Return (x, y) of the center of cell containing provided text 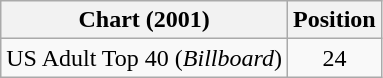
Chart (2001) (144, 20)
US Adult Top 40 (Billboard) (144, 58)
Position (335, 20)
24 (335, 58)
